Locate the cell with the specified text and output its [X, Y] center coordinate. 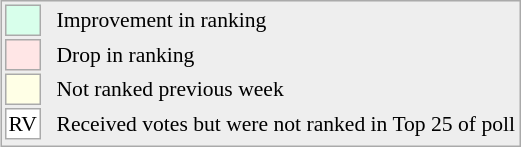
Improvement in ranking [286, 20]
RV [23, 124]
Not ranked previous week [286, 90]
Drop in ranking [286, 55]
Received votes but were not ranked in Top 25 of poll [286, 124]
